Capture the cell that displays the provided text and extract its [x, y] central coordinate. 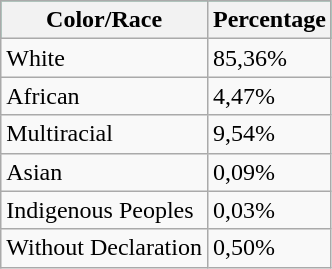
9,54% [269, 134]
0,03% [269, 210]
85,36% [269, 58]
0,09% [269, 172]
Multiracial [104, 134]
Indigenous Peoples [104, 210]
0,50% [269, 248]
African [104, 96]
Color/Race [104, 20]
Percentage [269, 20]
White [104, 58]
4,47% [269, 96]
Without Declaration [104, 248]
Asian [104, 172]
